From the cell containing the given text, extract its center point as [x, y] coordinate. 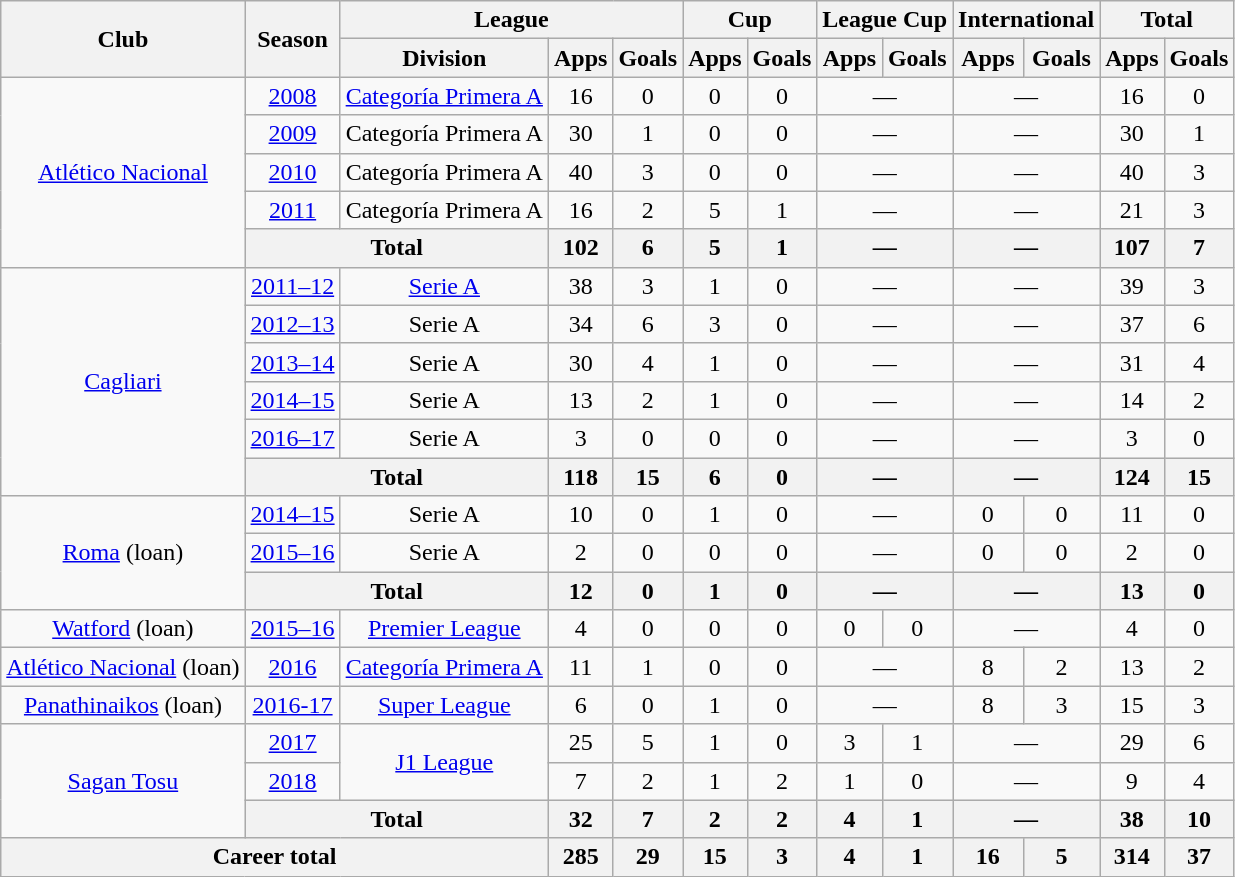
Roma (loan) [123, 553]
285 [580, 857]
Atlético Nacional [123, 172]
2012–13 [292, 324]
Sagan Tosu [123, 781]
League [512, 20]
39 [1132, 286]
2016 [292, 667]
Watford (loan) [123, 629]
2011–12 [292, 286]
2016–17 [292, 438]
Cup [750, 20]
314 [1132, 857]
International [1026, 20]
2013–14 [292, 362]
102 [580, 248]
2010 [292, 172]
J1 League [444, 762]
31 [1132, 362]
12 [580, 591]
Season [292, 39]
107 [1132, 248]
2017 [292, 743]
Premier League [444, 629]
Club [123, 39]
2009 [292, 134]
118 [580, 477]
2008 [292, 96]
25 [580, 743]
9 [1132, 781]
21 [1132, 210]
124 [1132, 477]
2018 [292, 781]
14 [1132, 400]
Atlético Nacional (loan) [123, 667]
2016-17 [292, 705]
Super League [444, 705]
2011 [292, 210]
League Cup [885, 20]
Career total [275, 857]
32 [580, 819]
Division [444, 58]
Cagliari [123, 381]
34 [580, 324]
Panathinaikos (loan) [123, 705]
